Detect which cell encompasses the target text, then output its (x, y) center coordinate. 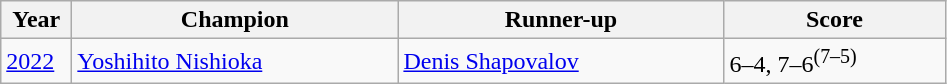
Score (834, 20)
6–4, 7–6(7–5) (834, 62)
Champion (235, 20)
2022 (36, 62)
Denis Shapovalov (561, 62)
Year (36, 20)
Yoshihito Nishioka (235, 62)
Runner-up (561, 20)
